Pinpoint the cell where the given text exists, returning its (x, y) midpoint coordinate. 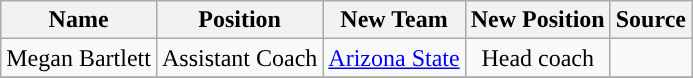
Position (239, 20)
Head coach (538, 58)
New Position (538, 20)
Arizona State (394, 58)
Assistant Coach (239, 58)
New Team (394, 20)
Source (650, 20)
Name (79, 20)
Megan Bartlett (79, 58)
